For the text-containing cell, return its midpoint in [x, y] coordinate format. 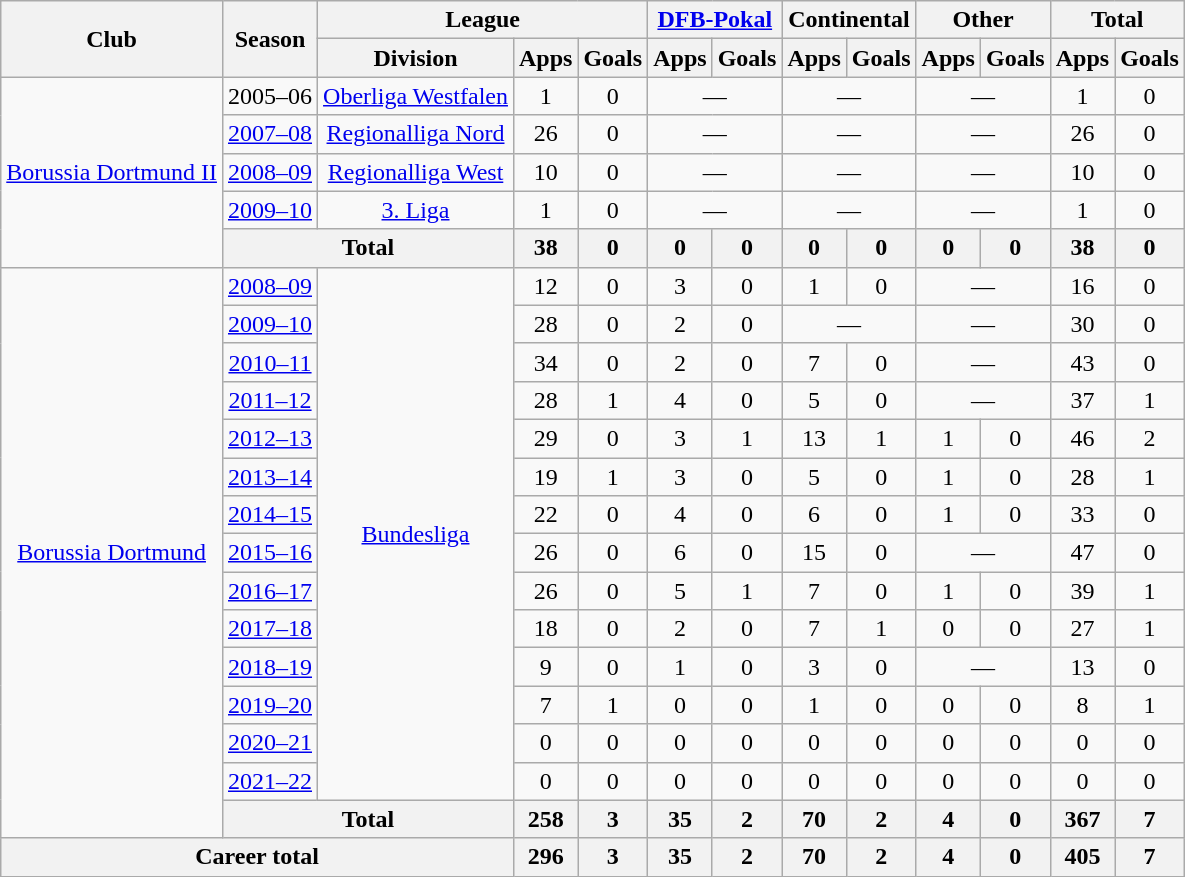
19 [545, 477]
15 [814, 553]
2017–18 [270, 629]
29 [545, 438]
Borussia Dortmund [112, 552]
DFB-Pokal [715, 20]
2007–08 [270, 134]
16 [1082, 286]
37 [1082, 400]
258 [545, 819]
22 [545, 515]
2016–17 [270, 591]
30 [1082, 324]
League [483, 20]
Continental [849, 20]
2011–12 [270, 400]
2013–14 [270, 477]
18 [545, 629]
Bundesliga [416, 534]
367 [1082, 819]
2018–19 [270, 667]
2005–06 [270, 96]
3. Liga [416, 210]
2012–13 [270, 438]
2010–11 [270, 362]
43 [1082, 362]
33 [1082, 515]
Regionalliga West [416, 172]
296 [545, 857]
12 [545, 286]
Club [112, 39]
34 [545, 362]
2014–15 [270, 515]
2015–16 [270, 553]
9 [545, 667]
46 [1082, 438]
405 [1082, 857]
Career total [258, 857]
Division [416, 58]
47 [1082, 553]
Season [270, 39]
Other [983, 20]
2021–22 [270, 781]
27 [1082, 629]
8 [1082, 705]
2020–21 [270, 743]
39 [1082, 591]
2019–20 [270, 705]
Oberliga Westfalen [416, 96]
Regionalliga Nord [416, 134]
Borussia Dortmund II [112, 172]
